Search for the cell housing the specified text and yield its [X, Y] center coordinate. 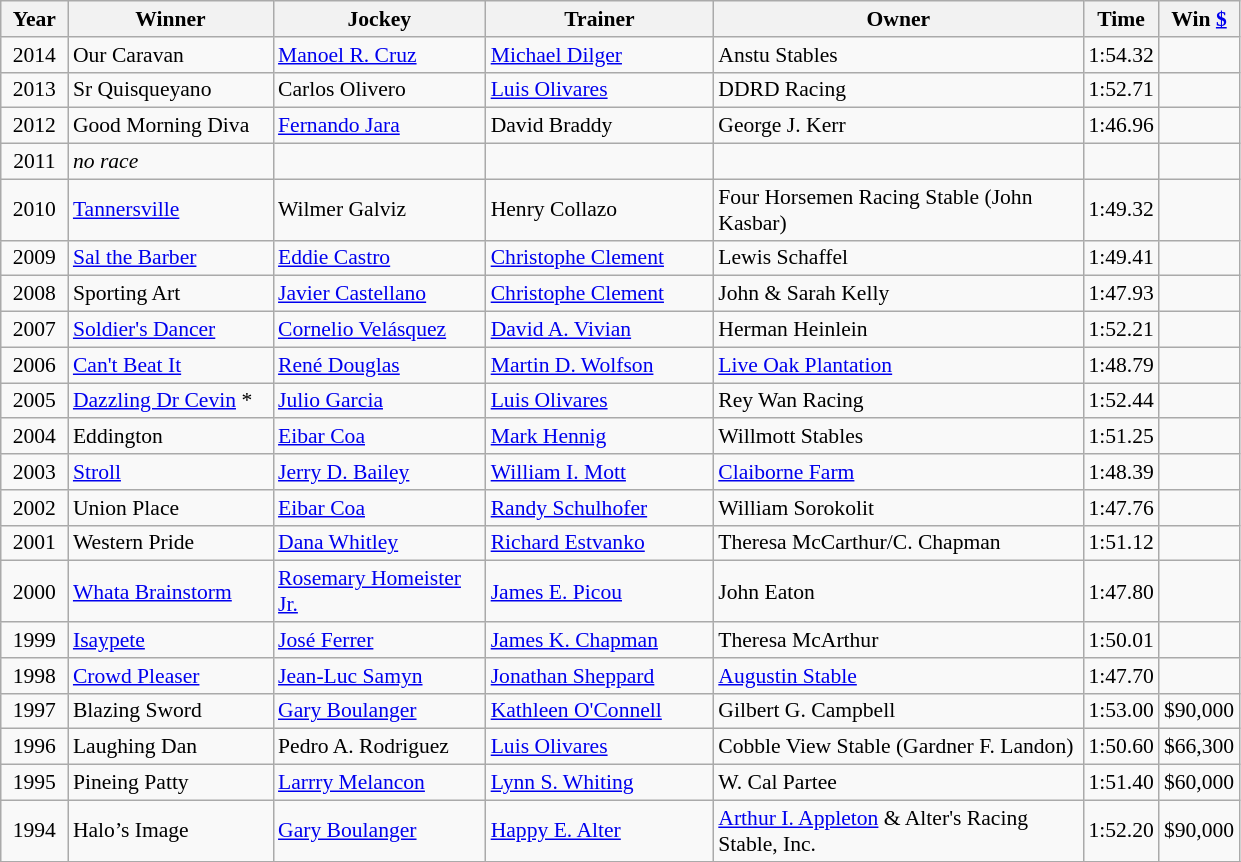
Western Pride [170, 543]
Theresa McCarthur/C. Chapman [898, 543]
$66,300 [1199, 747]
Henry Collazo [600, 210]
Union Place [170, 508]
Richard Estvanko [600, 543]
2011 [34, 162]
no race [170, 162]
1:50.01 [1120, 640]
Trainer [600, 19]
2004 [34, 437]
1:52.20 [1120, 830]
2013 [34, 90]
1:51.40 [1120, 783]
2003 [34, 472]
Can't Beat It [170, 365]
Manoel R. Cruz [380, 55]
2000 [34, 592]
Sal the Barber [170, 258]
Happy E. Alter [600, 830]
Isaypete [170, 640]
David Braddy [600, 126]
2009 [34, 258]
DDRD Racing [898, 90]
1:52.21 [1120, 330]
José Ferrer [380, 640]
1:49.41 [1120, 258]
Eddington [170, 437]
1996 [34, 747]
Blazing Sword [170, 711]
Lewis Schaffel [898, 258]
Gilbert G. Campbell [898, 711]
Rosemary Homeister Jr. [380, 592]
Theresa McArthur [898, 640]
James K. Chapman [600, 640]
William I. Mott [600, 472]
John & Sarah Kelly [898, 294]
Halo’s Image [170, 830]
Four Horsemen Racing Stable (John Kasbar) [898, 210]
David A. Vivian [600, 330]
Jerry D. Bailey [380, 472]
William Sorokolit [898, 508]
1:52.44 [1120, 401]
Randy Schulhofer [600, 508]
1999 [34, 640]
1998 [34, 676]
Pineing Patty [170, 783]
Julio Garcia [380, 401]
1:50.60 [1120, 747]
1:52.71 [1120, 90]
Soldier's Dancer [170, 330]
Time [1120, 19]
1:47.70 [1120, 676]
Pedro A. Rodriguez [380, 747]
1:54.32 [1120, 55]
Claiborne Farm [898, 472]
1:46.96 [1120, 126]
Sr Quisqueyano [170, 90]
Year [34, 19]
$60,000 [1199, 783]
Anstu Stables [898, 55]
John Eaton [898, 592]
1:49.32 [1120, 210]
2005 [34, 401]
Michael Dilger [600, 55]
Our Caravan [170, 55]
Martin D. Wolfson [600, 365]
2012 [34, 126]
1:48.79 [1120, 365]
Dazzling Dr Cevin * [170, 401]
Live Oak Plantation [898, 365]
1:47.80 [1120, 592]
Stroll [170, 472]
Good Morning Diva [170, 126]
Jonathan Sheppard [600, 676]
Kathleen O'Connell [600, 711]
1994 [34, 830]
2001 [34, 543]
James E. Picou [600, 592]
Arthur I. Appleton & Alter's Racing Stable, Inc. [898, 830]
2002 [34, 508]
1:51.12 [1120, 543]
Cornelio Velásquez [380, 330]
Larrry Melancon [380, 783]
Eddie Castro [380, 258]
Javier Castellano [380, 294]
Jean-Luc Samyn [380, 676]
Owner [898, 19]
1:47.93 [1120, 294]
2014 [34, 55]
2007 [34, 330]
Jockey [380, 19]
1:51.25 [1120, 437]
Wilmer Galviz [380, 210]
Tannersville [170, 210]
Rey Wan Racing [898, 401]
Win $ [1199, 19]
Lynn S. Whiting [600, 783]
1997 [34, 711]
Dana Whitley [380, 543]
Winner [170, 19]
1:48.39 [1120, 472]
Whata Brainstorm [170, 592]
2008 [34, 294]
Fernando Jara [380, 126]
Cobble View Stable (Gardner F. Landon) [898, 747]
René Douglas [380, 365]
Herman Heinlein [898, 330]
George J. Kerr [898, 126]
Crowd Pleaser [170, 676]
Carlos Olivero [380, 90]
Willmott Stables [898, 437]
2006 [34, 365]
Augustin Stable [898, 676]
Sporting Art [170, 294]
1:53.00 [1120, 711]
1:47.76 [1120, 508]
2010 [34, 210]
Laughing Dan [170, 747]
1995 [34, 783]
Mark Hennig [600, 437]
W. Cal Partee [898, 783]
